Pinpoint the cell where the given text exists, returning its [X, Y] midpoint coordinate. 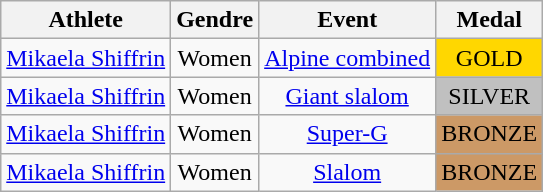
Gendre [215, 20]
Giant slalom [348, 96]
Alpine combined [348, 58]
Slalom [348, 172]
Super-G [348, 134]
GOLD [490, 58]
Athlete [86, 20]
Event [348, 20]
SILVER [490, 96]
Medal [490, 20]
